Determine the (x, y) coordinate at the center of the cell enclosing the given text.  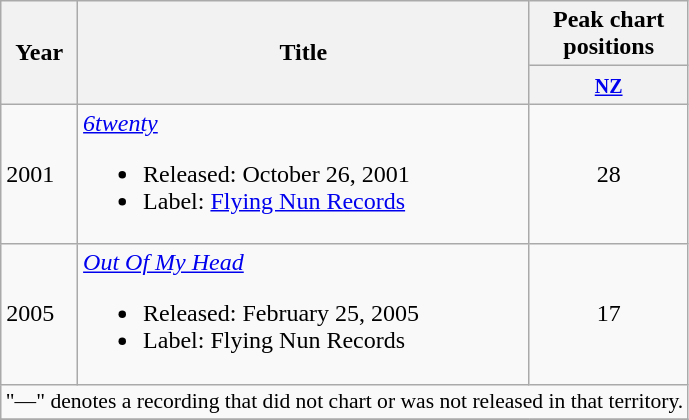
"—" denotes a recording that did not chart or was not released in that territory. (345, 402)
Peak chartpositions (608, 34)
6twentyReleased: October 26, 2001Label: Flying Nun Records (304, 174)
Title (304, 52)
2005 (40, 314)
28 (608, 174)
Out Of My HeadReleased: February 25, 2005Label: Flying Nun Records (304, 314)
Year (40, 52)
2001 (40, 174)
NZ (608, 85)
17 (608, 314)
